Search for the cell housing the specified text and yield its (x, y) center coordinate. 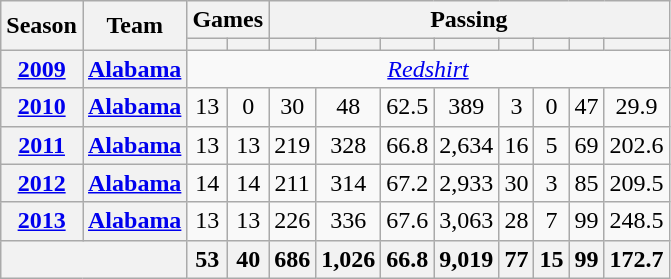
2009 (42, 69)
2012 (42, 183)
85 (586, 183)
389 (466, 107)
53 (208, 259)
336 (348, 221)
16 (516, 145)
Passing (469, 20)
2010 (42, 107)
48 (348, 107)
28 (516, 221)
9,019 (466, 259)
248.5 (636, 221)
2,634 (466, 145)
69 (586, 145)
7 (552, 221)
67.6 (408, 221)
172.7 (636, 259)
209.5 (636, 183)
15 (552, 259)
Redshirt (428, 69)
314 (348, 183)
211 (292, 183)
686 (292, 259)
77 (516, 259)
202.6 (636, 145)
2013 (42, 221)
3,063 (466, 221)
2011 (42, 145)
67.2 (408, 183)
1,026 (348, 259)
Games (228, 20)
Team (134, 26)
5 (552, 145)
Season (42, 26)
219 (292, 145)
226 (292, 221)
40 (248, 259)
328 (348, 145)
29.9 (636, 107)
62.5 (408, 107)
2,933 (466, 183)
47 (586, 107)
